Capture the cell that displays the provided text and extract its [x, y] central coordinate. 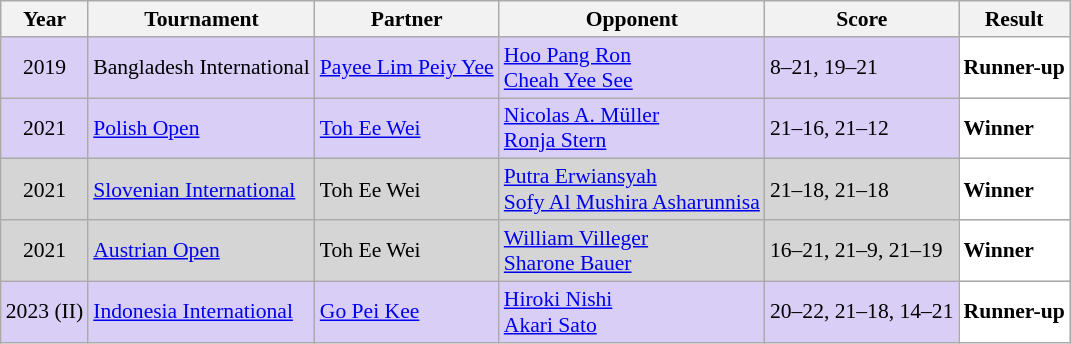
Indonesia International [202, 312]
Slovenian International [202, 190]
2019 [44, 68]
Hoo Pang Ron Cheah Yee See [632, 68]
Result [1014, 19]
Austrian Open [202, 250]
Opponent [632, 19]
Go Pei Kee [407, 312]
Score [862, 19]
Bangladesh International [202, 68]
21–16, 21–12 [862, 128]
2023 (II) [44, 312]
8–21, 19–21 [862, 68]
Putra Erwiansyah Sofy Al Mushira Asharunnisa [632, 190]
16–21, 21–9, 21–19 [862, 250]
Nicolas A. Müller Ronja Stern [632, 128]
Partner [407, 19]
Year [44, 19]
Polish Open [202, 128]
Hiroki Nishi Akari Sato [632, 312]
Payee Lim Peiy Yee [407, 68]
William Villeger Sharone Bauer [632, 250]
Tournament [202, 19]
20–22, 21–18, 14–21 [862, 312]
21–18, 21–18 [862, 190]
